Find where the given text appears and provide that cell's center as [X, Y] coordinate. 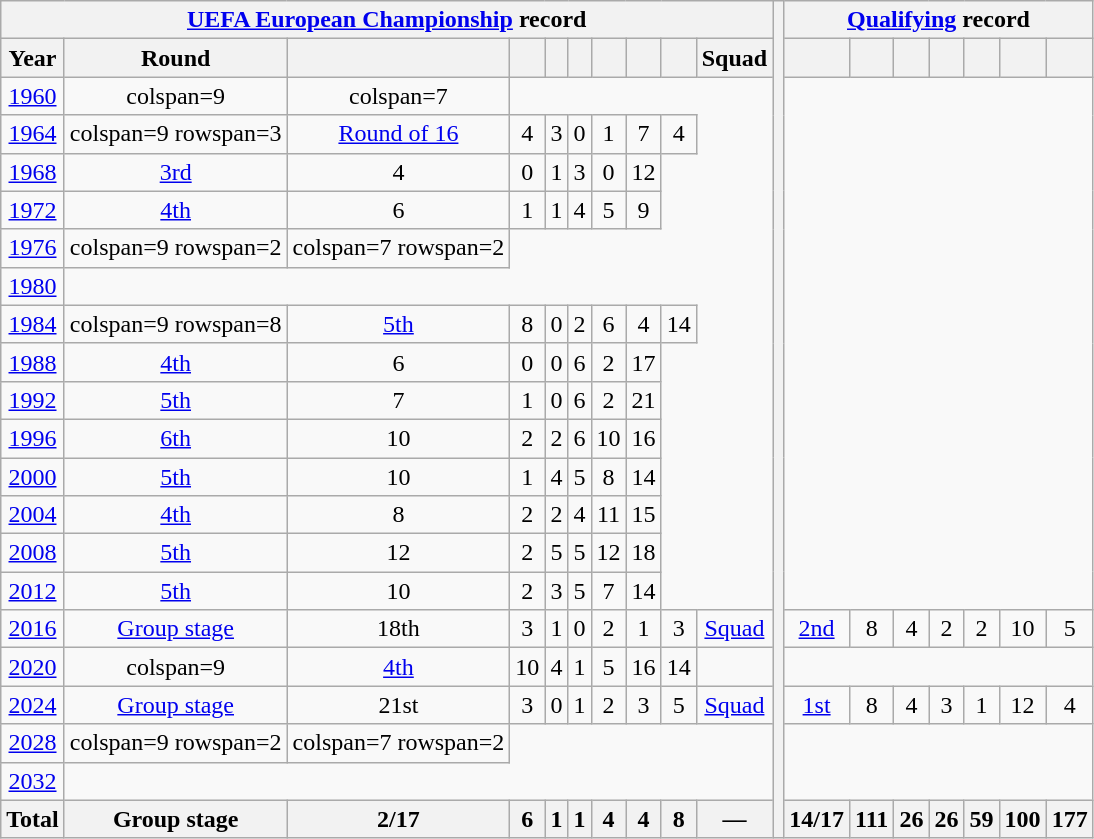
21st [398, 705]
colspan=9 rowspan=8 [176, 324]
21 [644, 400]
11 [608, 515]
Total [33, 819]
colspan=7 [398, 96]
1972 [33, 210]
UEFA European Championship record [387, 20]
18th [398, 629]
2004 [33, 515]
2000 [33, 477]
— [734, 819]
111 [871, 819]
1984 [33, 324]
2024 [33, 705]
1st [817, 705]
Year [33, 58]
1992 [33, 400]
9 [644, 210]
6th [176, 438]
17 [644, 362]
Round of 16 [398, 134]
2012 [33, 591]
2/17 [398, 819]
2nd [817, 629]
3rd [176, 172]
1988 [33, 362]
1964 [33, 134]
2032 [33, 781]
59 [982, 819]
1976 [33, 248]
18 [644, 553]
15 [644, 515]
14/17 [817, 819]
1980 [33, 286]
2008 [33, 553]
177 [1070, 819]
Qualifying record [938, 20]
2028 [33, 743]
colspan=9 rowspan=3 [176, 134]
1968 [33, 172]
2016 [33, 629]
1960 [33, 96]
100 [1022, 819]
Round [176, 58]
2020 [33, 667]
1996 [33, 438]
